Scan for the cell matching the given text and deliver its (X, Y) coordinate at center. 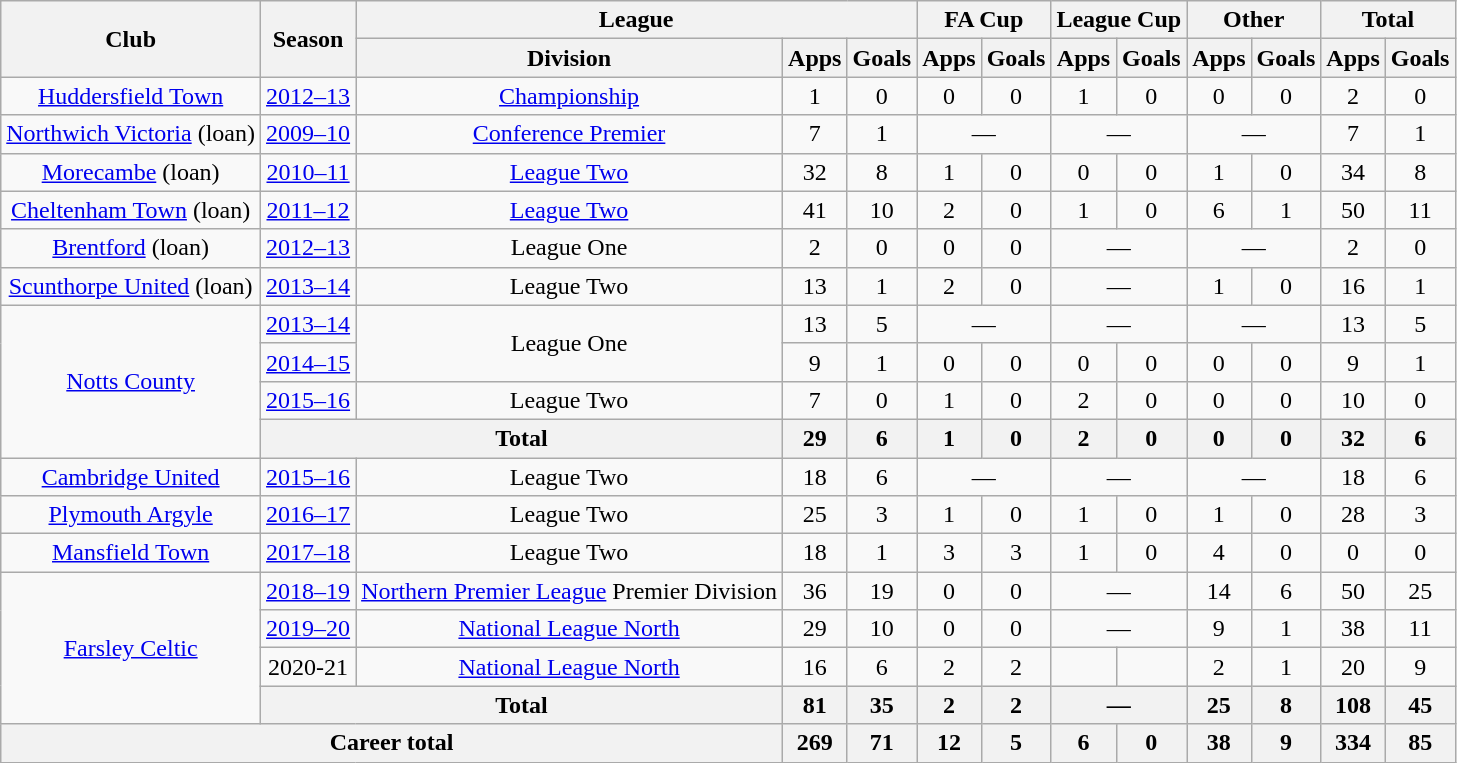
Other (1254, 20)
108 (1353, 705)
2010–11 (308, 172)
League Cup (1119, 20)
35 (882, 705)
Scunthorpe United (loan) (131, 286)
Plymouth Argyle (131, 515)
2020-21 (308, 667)
Northwich Victoria (loan) (131, 134)
81 (815, 705)
Farsley Celtic (131, 648)
Northern Premier League Premier Division (570, 591)
Division (570, 58)
Mansfield Town (131, 553)
85 (1420, 743)
2018–19 (308, 591)
Huddersfield Town (131, 96)
Conference Premier (570, 134)
36 (815, 591)
4 (1219, 553)
269 (815, 743)
2009–10 (308, 134)
Club (131, 39)
Notts County (131, 381)
45 (1420, 705)
2017–18 (308, 553)
Season (308, 39)
12 (949, 743)
20 (1353, 667)
FA Cup (984, 20)
Championship (570, 96)
2011–12 (308, 210)
Career total (392, 743)
2014–15 (308, 362)
Morecambe (loan) (131, 172)
14 (1219, 591)
2019–20 (308, 629)
Cambridge United (131, 477)
2016–17 (308, 515)
71 (882, 743)
League (636, 20)
19 (882, 591)
41 (815, 210)
28 (1353, 515)
Cheltenham Town (loan) (131, 210)
Brentford (loan) (131, 248)
334 (1353, 743)
34 (1353, 172)
